Output the [x, y] coordinate of the center of the cell containing the given text.  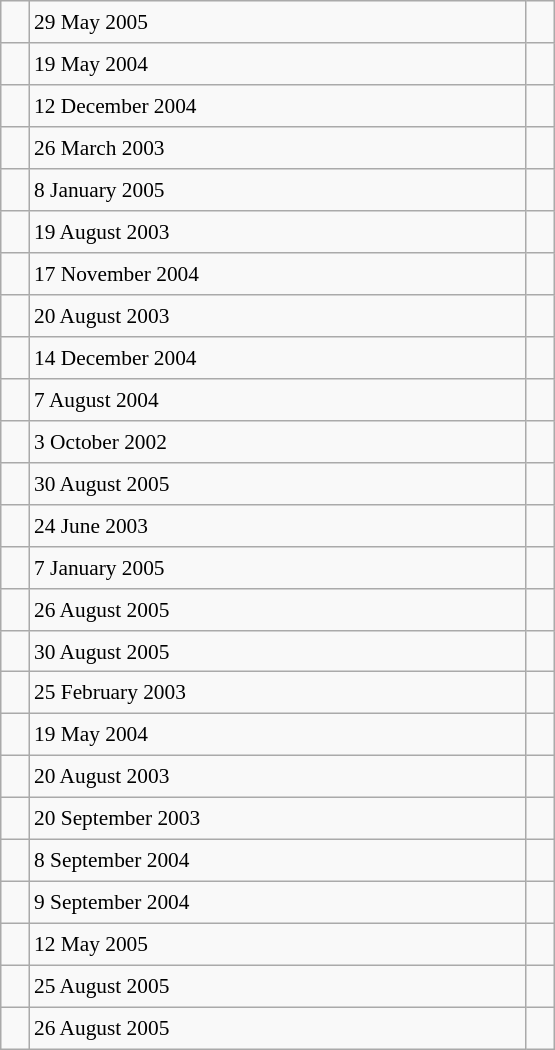
7 August 2004 [278, 399]
7 January 2005 [278, 567]
25 February 2003 [278, 693]
24 June 2003 [278, 525]
12 December 2004 [278, 106]
12 May 2005 [278, 945]
20 September 2003 [278, 819]
26 March 2003 [278, 148]
9 September 2004 [278, 903]
8 January 2005 [278, 190]
25 August 2005 [278, 986]
19 August 2003 [278, 232]
3 October 2002 [278, 441]
8 September 2004 [278, 861]
17 November 2004 [278, 274]
14 December 2004 [278, 358]
29 May 2005 [278, 22]
